Provide the (x, y) coordinate of the cell's center where the given text is located.  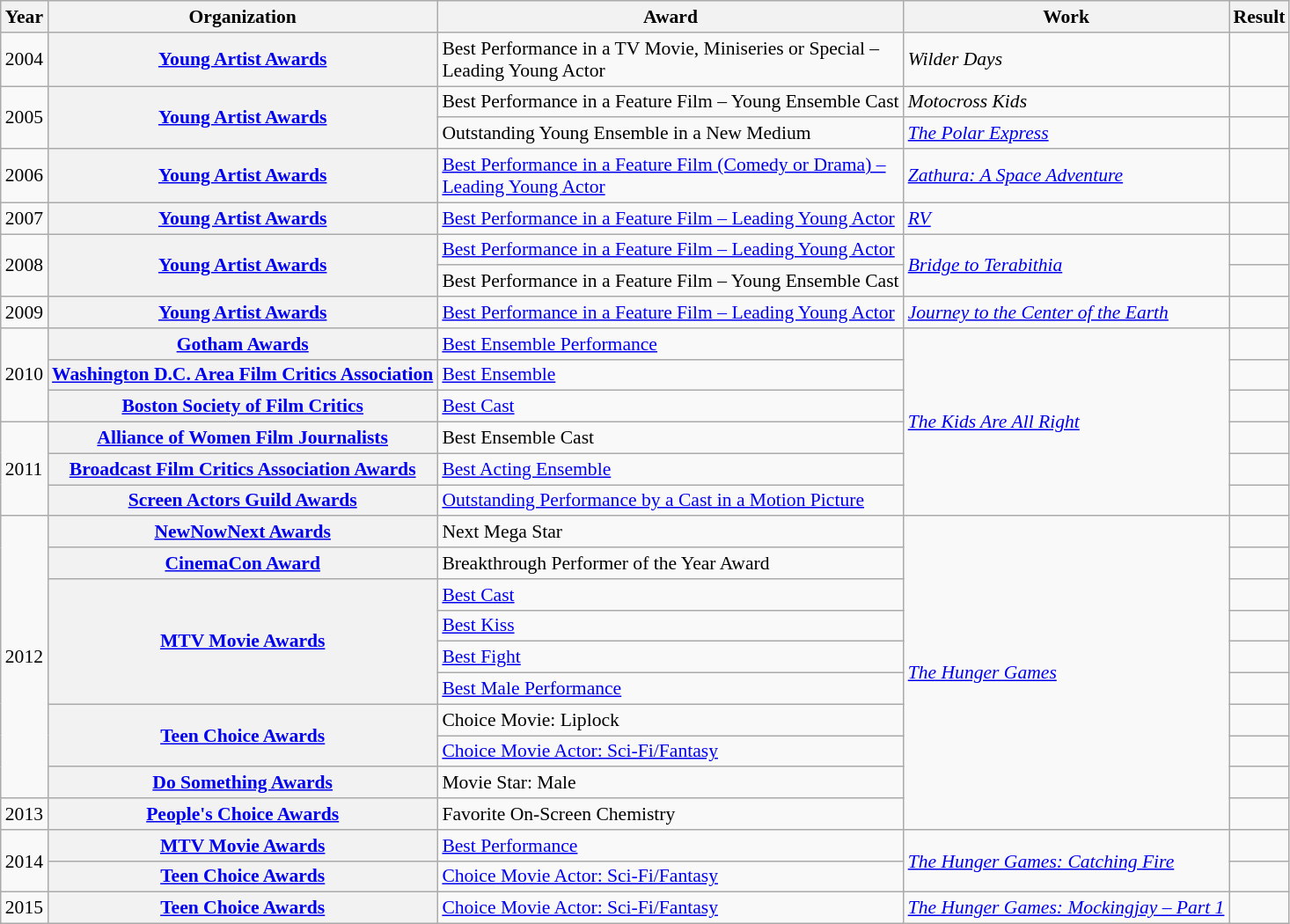
2013 (25, 814)
2014 (25, 861)
2008 (25, 266)
Bridge to Terabithia (1066, 266)
Best Kiss (671, 626)
2004 (25, 60)
Boston Society of Film Critics (243, 407)
People's Choice Awards (243, 814)
Do Something Awards (243, 783)
Next Mega Star (671, 532)
Work (1066, 17)
Breakthrough Performer of the Year Award (671, 563)
Broadcast Film Critics Association Awards (243, 469)
Best Performance (671, 846)
The Kids Are All Right (1066, 422)
NewNowNext Awards (243, 532)
2010 (25, 375)
Washington D.C. Area Film Critics Association (243, 375)
Year (25, 17)
Best Ensemble Cast (671, 438)
Screen Actors Guild Awards (243, 501)
The Hunger Games: Catching Fire (1066, 861)
The Hunger Games (1066, 673)
Best Ensemble Performance (671, 344)
Award (671, 17)
CinemaCon Award (243, 563)
2011 (25, 470)
RV (1066, 218)
Best Performance in a TV Movie, Miniseries or Special –Leading Young Actor (671, 60)
Gotham Awards (243, 344)
2012 (25, 658)
Wilder Days (1066, 60)
Choice Movie: Liplock (671, 720)
2006 (25, 176)
Outstanding Young Ensemble in a New Medium (671, 134)
Journey to the Center of the Earth (1066, 312)
Alliance of Women Film Journalists (243, 438)
Best Ensemble (671, 375)
The Polar Express (1066, 134)
2009 (25, 312)
Organization (243, 17)
Result (1258, 17)
2005 (25, 118)
The Hunger Games: Mockingjay – Part 1 (1066, 908)
Movie Star: Male (671, 783)
2015 (25, 908)
Best Acting Ensemble (671, 469)
Zathura: A Space Adventure (1066, 176)
2007 (25, 218)
Favorite On-Screen Chemistry (671, 814)
Best Male Performance (671, 689)
Best Fight (671, 657)
Motocross Kids (1066, 102)
Best Performance in a Feature Film (Comedy or Drama) –Leading Young Actor (671, 176)
Outstanding Performance by a Cast in a Motion Picture (671, 501)
